Detect which cell encompasses the target text, then output its (X, Y) center coordinate. 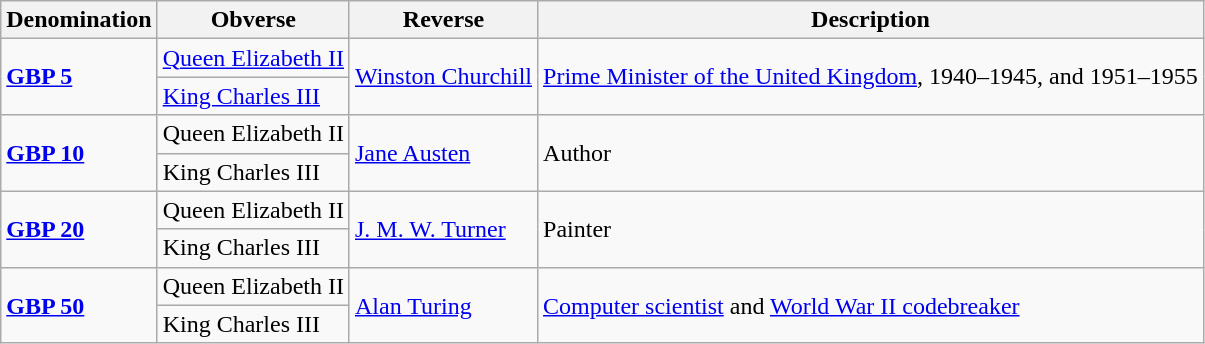
GBP 50 (79, 305)
Alan Turing (443, 305)
Author (871, 153)
GBP 20 (79, 229)
Painter (871, 229)
Jane Austen (443, 153)
GBP 5 (79, 77)
GBP 10 (79, 153)
J. M. W. Turner (443, 229)
Winston Churchill (443, 77)
Computer scientist and World War II codebreaker (871, 305)
Description (871, 20)
Denomination (79, 20)
Reverse (443, 20)
Prime Minister of the United Kingdom, 1940–1945, and 1951–1955 (871, 77)
Obverse (253, 20)
